Scan for the cell matching the given text and deliver its [X, Y] coordinate at center. 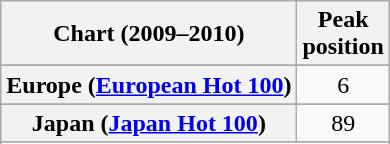
Chart (2009–2010) [149, 34]
6 [343, 85]
Europe (European Hot 100) [149, 85]
Japan (Japan Hot 100) [149, 123]
89 [343, 123]
Peakposition [343, 34]
